Determine the [X, Y] coordinate at the center of the cell enclosing the given text.  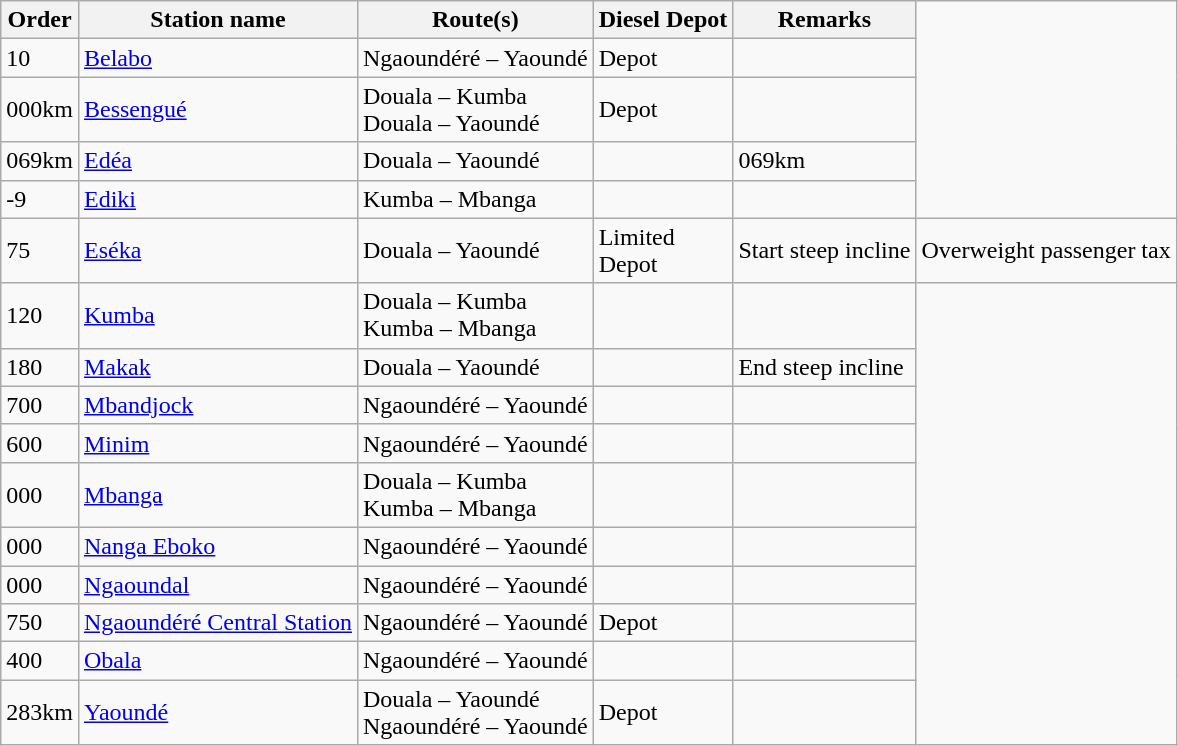
Eséka [218, 250]
Kumba [218, 316]
Obala [218, 661]
283km [40, 712]
Start steep incline [824, 250]
Yaoundé [218, 712]
Remarks [824, 20]
75 [40, 250]
000km [40, 110]
Diesel Depot [663, 20]
Ediki [218, 199]
Kumba – Mbanga [475, 199]
Overweight passenger tax [1046, 250]
Makak [218, 367]
Ngaoundéré Central Station [218, 623]
Mbanga [218, 494]
750 [40, 623]
Bessengué [218, 110]
Douala – YaoundéNgaoundéré – Yaoundé [475, 712]
Minim [218, 443]
180 [40, 367]
LimitedDepot [663, 250]
Belabo [218, 58]
End steep incline [824, 367]
Mbandjock [218, 405]
Order [40, 20]
-9 [40, 199]
Station name [218, 20]
Edéa [218, 161]
600 [40, 443]
400 [40, 661]
120 [40, 316]
Douala – KumbaDouala – Yaoundé [475, 110]
10 [40, 58]
Nanga Eboko [218, 546]
700 [40, 405]
Ngaoundal [218, 585]
Route(s) [475, 20]
